Search for the cell housing the specified text and yield its (X, Y) center coordinate. 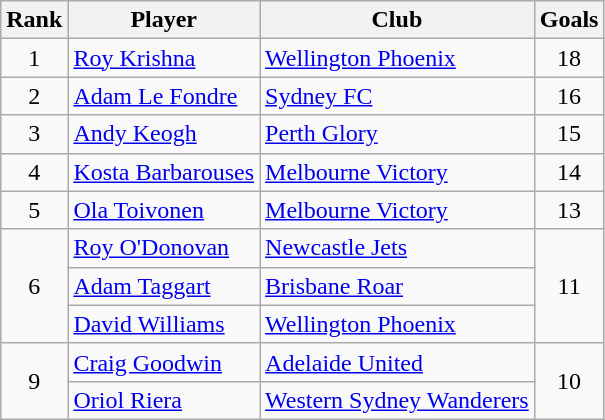
1 (34, 58)
Craig Goodwin (164, 362)
Adam Taggart (164, 286)
4 (34, 172)
14 (569, 172)
10 (569, 381)
5 (34, 210)
David Williams (164, 324)
18 (569, 58)
Goals (569, 20)
Brisbane Roar (398, 286)
Adelaide United (398, 362)
2 (34, 96)
3 (34, 134)
Oriol Riera (164, 400)
Sydney FC (398, 96)
Roy Krishna (164, 58)
9 (34, 381)
Kosta Barbarouses (164, 172)
Adam Le Fondre (164, 96)
Western Sydney Wanderers (398, 400)
Andy Keogh (164, 134)
15 (569, 134)
Rank (34, 20)
Roy O'Donovan (164, 248)
Perth Glory (398, 134)
16 (569, 96)
Newcastle Jets (398, 248)
13 (569, 210)
Club (398, 20)
Player (164, 20)
11 (569, 286)
6 (34, 286)
Ola Toivonen (164, 210)
